Detect which cell encompasses the target text, then output its (x, y) center coordinate. 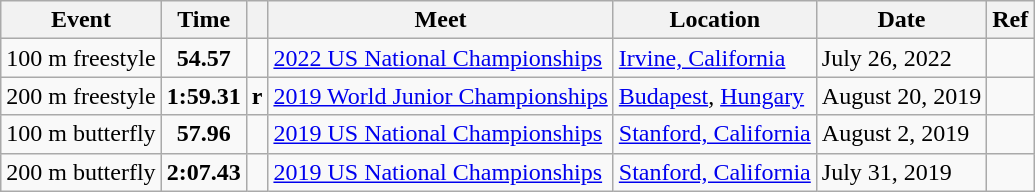
August 20, 2019 (901, 96)
200 m freestyle (81, 96)
July 26, 2022 (901, 58)
100 m freestyle (81, 58)
57.96 (204, 134)
r (257, 96)
Budapest, Hungary (714, 96)
200 m butterfly (81, 172)
Ref (1010, 20)
Location (714, 20)
Date (901, 20)
Event (81, 20)
54.57 (204, 58)
1:59.31 (204, 96)
100 m butterfly (81, 134)
August 2, 2019 (901, 134)
Meet (440, 20)
Irvine, California (714, 58)
2:07.43 (204, 172)
2019 World Junior Championships (440, 96)
July 31, 2019 (901, 172)
2022 US National Championships (440, 58)
Time (204, 20)
